Return the (X, Y) coordinate for the center point of the cell that contains the specified text.  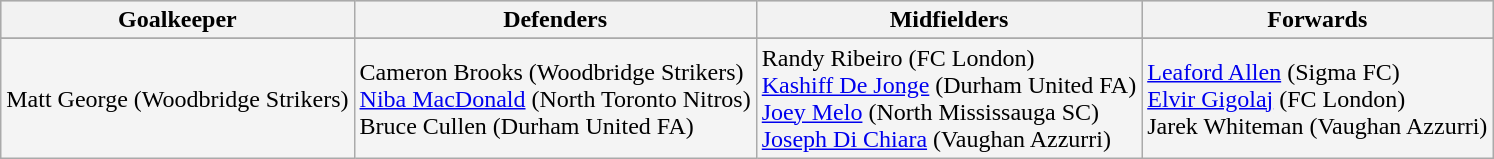
Matt George (Woodbridge Strikers) (178, 98)
Cameron Brooks (Woodbridge Strikers)Niba MacDonald (North Toronto Nitros)Bruce Cullen (Durham United FA) (555, 98)
Goalkeeper (178, 20)
Forwards (1318, 20)
Randy Ribeiro (FC London)Kashiff De Jonge (Durham United FA)Joey Melo (North Mississauga SC)Joseph Di Chiara (Vaughan Azzurri) (948, 98)
Midfielders (948, 20)
Leaford Allen (Sigma FC)Elvir Gigolaj (FC London)Jarek Whiteman (Vaughan Azzurri) (1318, 98)
Defenders (555, 20)
